Extract the [x, y] coordinate from the center of the cell holding the provided text.  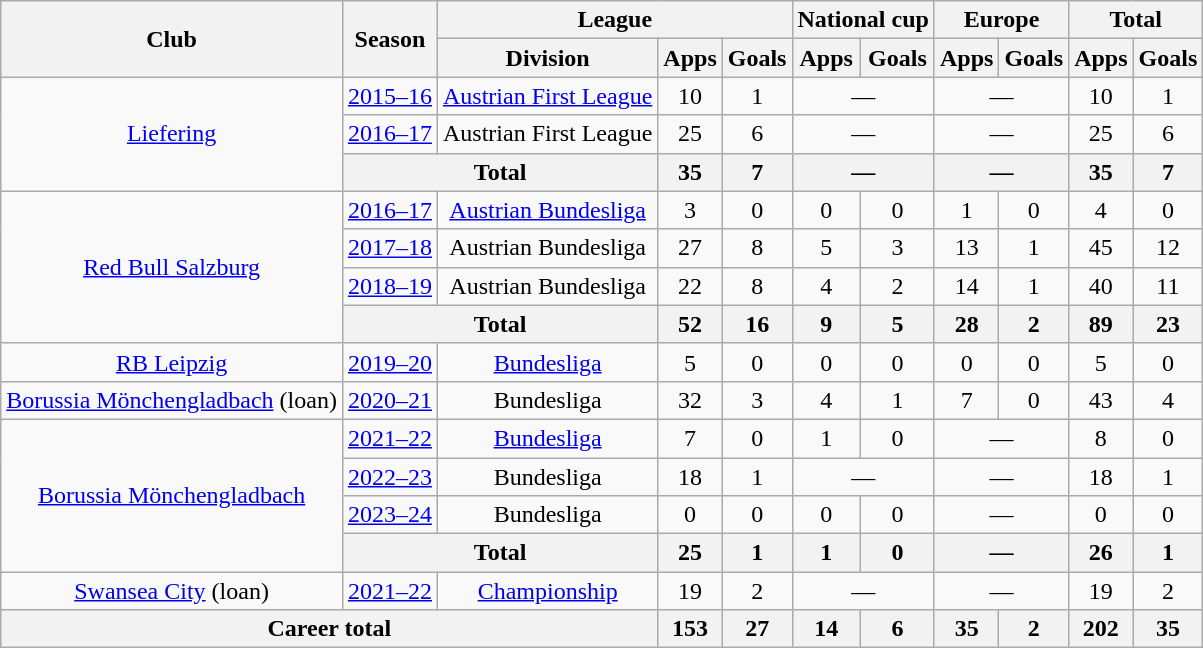
2023–24 [390, 515]
32 [690, 400]
52 [690, 324]
League [614, 20]
22 [690, 286]
28 [966, 324]
2022–23 [390, 477]
9 [826, 324]
Europe [1001, 20]
2018–19 [390, 286]
Borussia Mönchengladbach [172, 495]
2017–18 [390, 248]
13 [966, 248]
Borussia Mönchengladbach (loan) [172, 400]
Season [390, 39]
National cup [863, 20]
153 [690, 629]
2019–20 [390, 362]
Championship [547, 591]
Swansea City (loan) [172, 591]
RB Leipzig [172, 362]
89 [1101, 324]
Career total [330, 629]
2020–21 [390, 400]
Liefering [172, 134]
40 [1101, 286]
Division [547, 58]
45 [1101, 248]
43 [1101, 400]
12 [1168, 248]
16 [757, 324]
11 [1168, 286]
Club [172, 39]
Red Bull Salzburg [172, 267]
2015–16 [390, 96]
202 [1101, 629]
23 [1168, 324]
26 [1101, 553]
